From the cell containing the given text, extract its center point as [X, Y] coordinate. 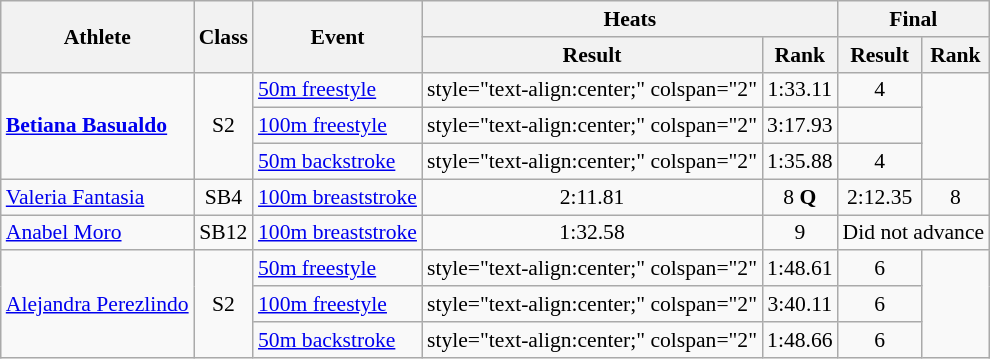
8 [956, 197]
Athlete [98, 36]
Alejandra Perezlindo [98, 304]
Betiana Basualdo [98, 126]
Final [914, 19]
2:12.35 [880, 197]
3:40.11 [800, 304]
Event [338, 36]
1:48.61 [800, 269]
Did not advance [914, 233]
1:32.58 [592, 233]
Class [224, 36]
3:17.93 [800, 126]
1:35.88 [800, 162]
Heats [630, 19]
1:33.11 [800, 90]
9 [800, 233]
Anabel Moro [98, 233]
8 Q [800, 197]
2:11.81 [592, 197]
SB4 [224, 197]
1:48.66 [800, 340]
SB12 [224, 233]
Valeria Fantasia [98, 197]
